Extract the (x, y) coordinate from the center of the cell holding the provided text.  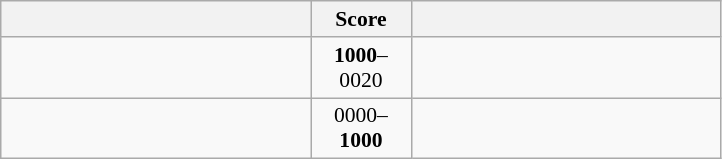
Score (361, 19)
0000–1000 (361, 128)
1000–0020 (361, 68)
